Identify which cell holds the provided text, then report its [x, y] central coordinate. 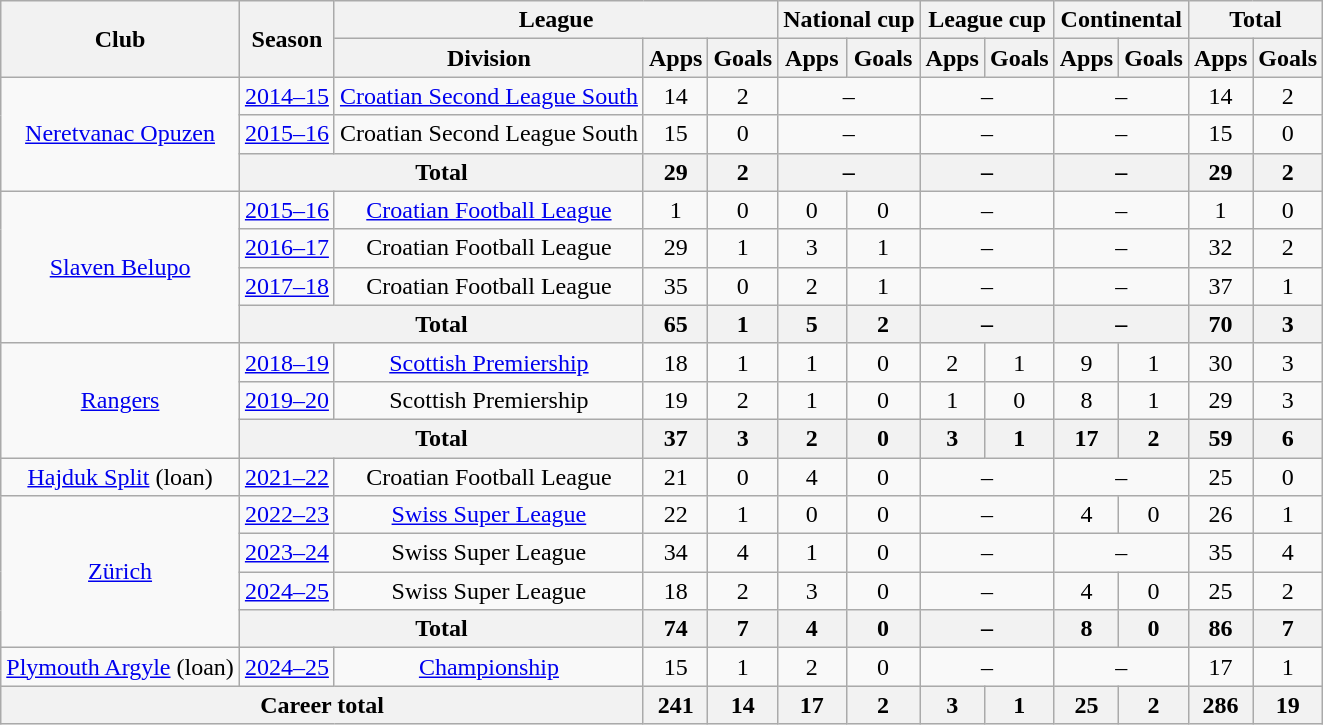
286 [1220, 705]
74 [675, 629]
Plymouth Argyle (loan) [120, 667]
National cup [849, 20]
Continental [1121, 20]
34 [675, 553]
2014–15 [286, 96]
Division [488, 58]
241 [675, 705]
21 [675, 477]
2017–18 [286, 286]
Hajduk Split (loan) [120, 477]
65 [675, 324]
Championship [488, 667]
Club [120, 39]
Zürich [120, 572]
86 [1220, 629]
32 [1220, 248]
2016–17 [286, 248]
Neretvanac Opuzen [120, 134]
70 [1220, 324]
5 [812, 324]
26 [1220, 515]
59 [1220, 438]
6 [1288, 438]
League cup [987, 20]
Season [286, 39]
2022–23 [286, 515]
2019–20 [286, 400]
2023–24 [286, 553]
Career total [322, 705]
9 [1086, 362]
2018–19 [286, 362]
22 [675, 515]
Rangers [120, 400]
30 [1220, 362]
League [556, 20]
2021–22 [286, 477]
Slaven Belupo [120, 267]
